Scan for the cell matching the given text and deliver its [x, y] coordinate at center. 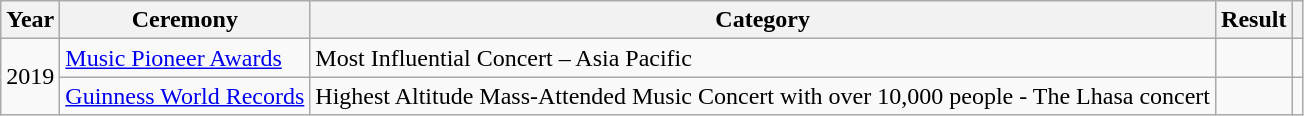
2019 [30, 77]
Year [30, 20]
Most Influential Concert – Asia Pacific [763, 58]
Result [1254, 20]
Music Pioneer Awards [185, 58]
Category [763, 20]
Highest Altitude Mass-Attended Music Concert with over 10,000 people - The Lhasa concert [763, 96]
Ceremony [185, 20]
Guinness World Records [185, 96]
